Extract the [X, Y] coordinate from the center of the cell holding the provided text.  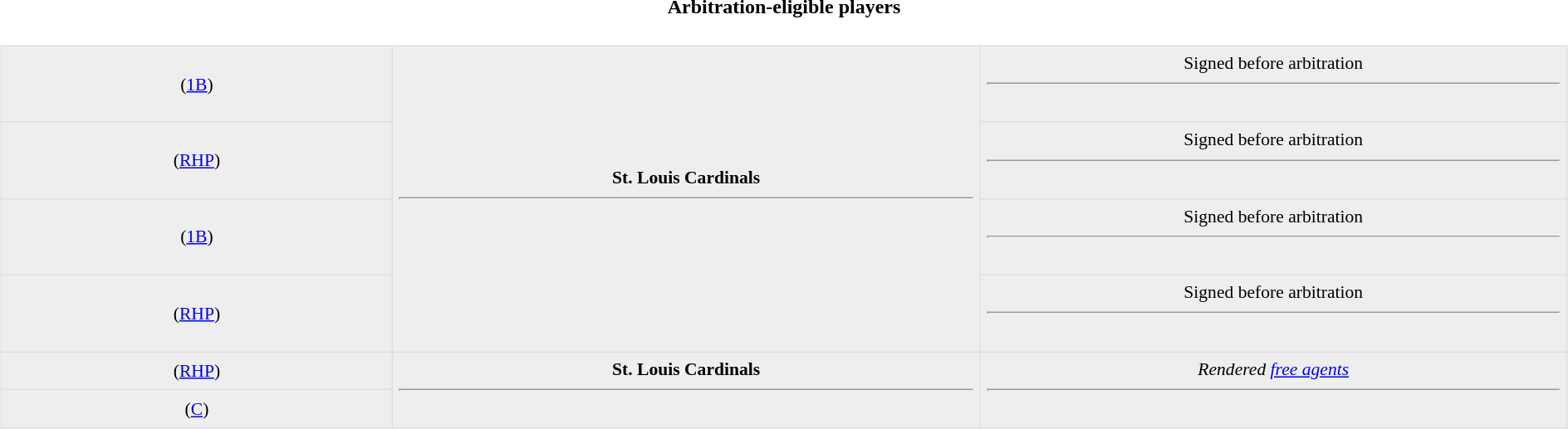
(C) [196, 409]
Rendered free agents [1274, 390]
